From the cell containing the given text, extract its center point as (X, Y) coordinate. 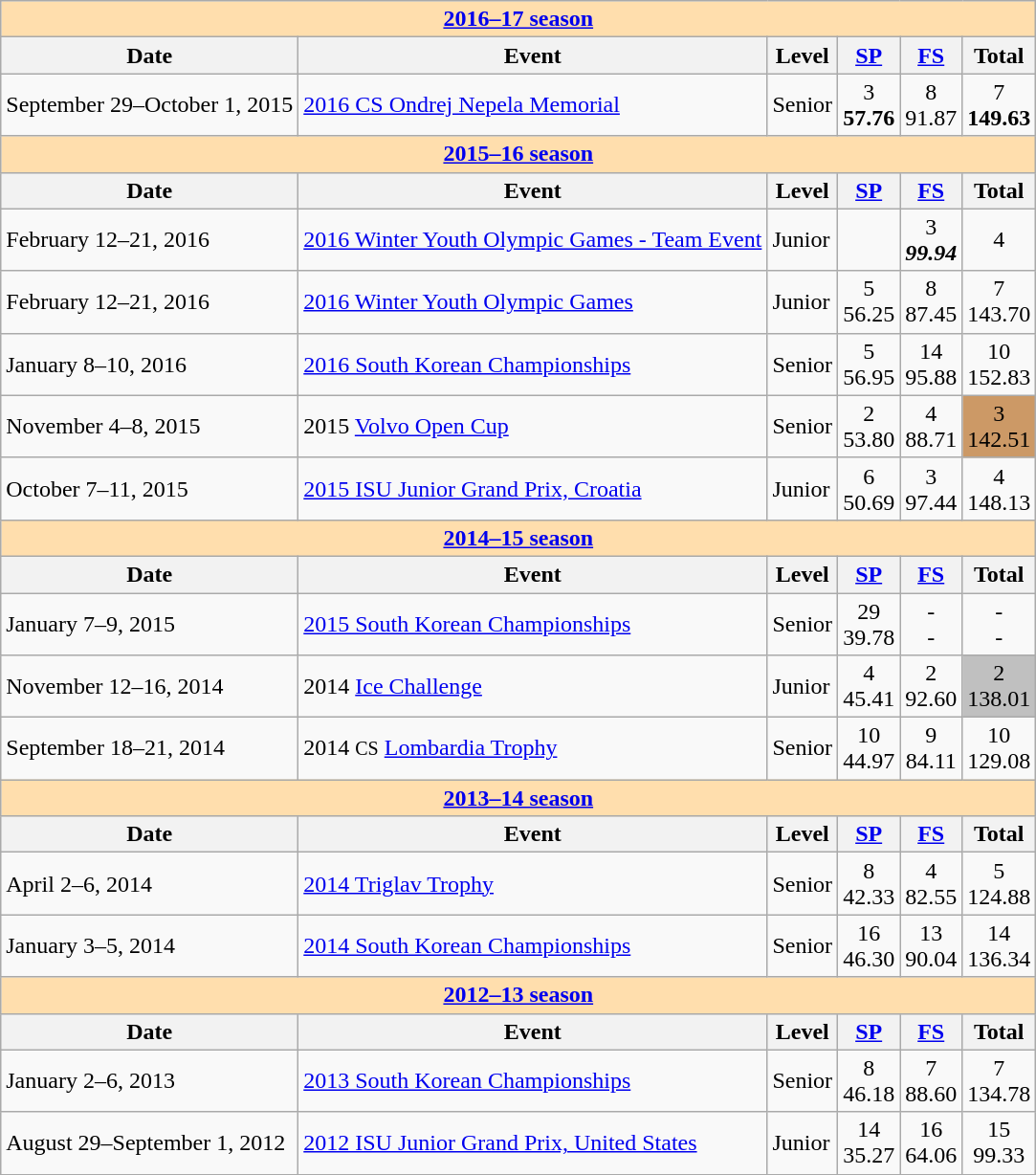
2015 Volvo Open Cup (533, 427)
2015 ISU Junior Grand Prix, Croatia (533, 488)
15 99.33 (999, 1142)
2 138.01 (999, 687)
7 149.63 (999, 105)
14 35.27 (869, 1142)
4 45.41 (869, 687)
9 84.11 (932, 748)
2014 South Korean Championships (533, 945)
5 124.88 (999, 884)
3 57.76 (869, 105)
10 129.08 (999, 748)
8 46.18 (869, 1081)
September 29–October 1, 2015 (149, 105)
2016 CS Ondrej Nepela Memorial (533, 105)
2013–14 season (518, 798)
2014–15 season (518, 538)
3 99.94 (932, 239)
2 92.60 (932, 687)
13 90.04 (932, 945)
8 91.87 (932, 105)
4 88.71 (932, 427)
November 12–16, 2014 (149, 687)
4 (999, 239)
14 95.88 (932, 364)
2013 South Korean Championships (533, 1081)
October 7–11, 2015 (149, 488)
2014 CS Lombardia Trophy (533, 748)
January 3–5, 2014 (149, 945)
2016–17 season (518, 19)
2015–16 season (518, 154)
10 152.83 (999, 364)
10 44.97 (869, 748)
16 64.06 (932, 1142)
August 29–September 1, 2012 (149, 1142)
16 46.30 (869, 945)
January 8–10, 2016 (149, 364)
2 53.80 (869, 427)
2014 Ice Challenge (533, 687)
4 148.13 (999, 488)
January 7–9, 2015 (149, 624)
2012 ISU Junior Grand Prix, United States (533, 1142)
5 56.95 (869, 364)
6 50.69 (869, 488)
2016 Winter Youth Olympic Games (533, 302)
November 4–8, 2015 (149, 427)
4 82.55 (932, 884)
April 2–6, 2014 (149, 884)
5 56.25 (869, 302)
8 42.33 (869, 884)
7 88.60 (932, 1081)
8 87.45 (932, 302)
3 142.51 (999, 427)
2014 Triglav Trophy (533, 884)
2016 Winter Youth Olympic Games - Team Event (533, 239)
29 39.78 (869, 624)
2016 South Korean Championships (533, 364)
7 134.78 (999, 1081)
2015 South Korean Championships (533, 624)
3 97.44 (932, 488)
14 136.34 (999, 945)
7 143.70 (999, 302)
September 18–21, 2014 (149, 748)
2012–13 season (518, 995)
January 2–6, 2013 (149, 1081)
